Return (x, y) of the center of cell containing provided text 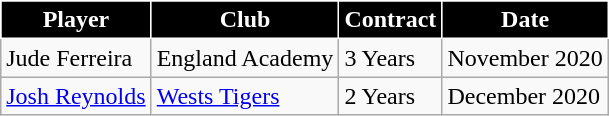
2 Years (390, 96)
December 2020 (525, 96)
November 2020 (525, 58)
Contract (390, 20)
Player (76, 20)
3 Years (390, 58)
Club (245, 20)
England Academy (245, 58)
Jude Ferreira (76, 58)
Josh Reynolds (76, 96)
Wests Tigers (245, 96)
Date (525, 20)
